Return the (x, y) coordinate for the center point of the cell that contains the specified text.  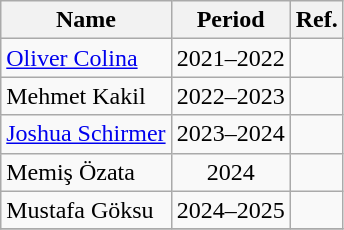
2023–2024 (230, 134)
Memiş Özata (86, 172)
2021–2022 (230, 58)
Name (86, 20)
Period (230, 20)
Mehmet Kakil (86, 96)
2024–2025 (230, 210)
Oliver Colina (86, 58)
Mustafa Göksu (86, 210)
2022–2023 (230, 96)
Ref. (316, 20)
Joshua Schirmer (86, 134)
2024 (230, 172)
